Identify which cell holds the provided text, then report its (X, Y) central coordinate. 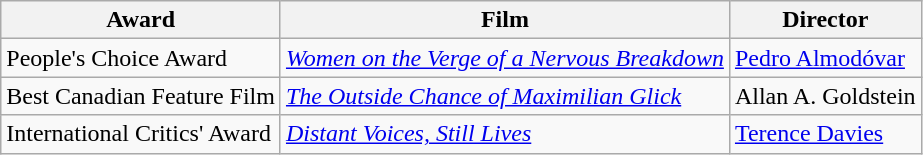
International Critics' Award (141, 134)
The Outside Chance of Maximilian Glick (504, 96)
Best Canadian Feature Film (141, 96)
Film (504, 20)
People's Choice Award (141, 58)
Women on the Verge of a Nervous Breakdown (504, 58)
Distant Voices, Still Lives (504, 134)
Pedro Almodóvar (825, 58)
Allan A. Goldstein (825, 96)
Director (825, 20)
Award (141, 20)
Terence Davies (825, 134)
